Extract the [x, y] coordinate from the center of the cell holding the provided text.  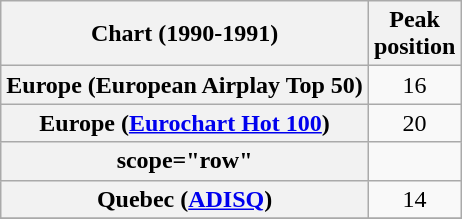
16 [414, 85]
scope="row" [185, 161]
14 [414, 199]
Peakposition [414, 34]
Europe (European Airplay Top 50) [185, 85]
Chart (1990-1991) [185, 34]
Europe (Eurochart Hot 100) [185, 123]
20 [414, 123]
Quebec (ADISQ) [185, 199]
